From the cell containing the given text, extract its center point as [X, Y] coordinate. 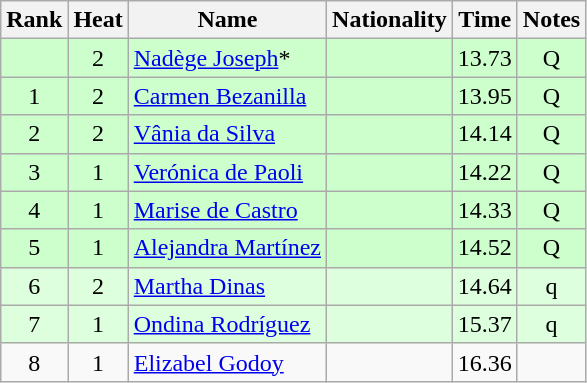
Nadège Joseph* [227, 58]
Alejandra Martínez [227, 248]
16.36 [484, 362]
8 [34, 362]
Heat [98, 20]
Elizabel Godoy [227, 362]
Time [484, 20]
Martha Dinas [227, 286]
3 [34, 172]
5 [34, 248]
14.22 [484, 172]
Marise de Castro [227, 210]
13.73 [484, 58]
Ondina Rodríguez [227, 324]
7 [34, 324]
14.33 [484, 210]
15.37 [484, 324]
Vânia da Silva [227, 134]
Verónica de Paoli [227, 172]
14.14 [484, 134]
13.95 [484, 96]
Rank [34, 20]
14.52 [484, 248]
Nationality [390, 20]
14.64 [484, 286]
Carmen Bezanilla [227, 96]
Name [227, 20]
Notes [551, 20]
4 [34, 210]
6 [34, 286]
